For the text-containing cell, return its midpoint in [x, y] coordinate format. 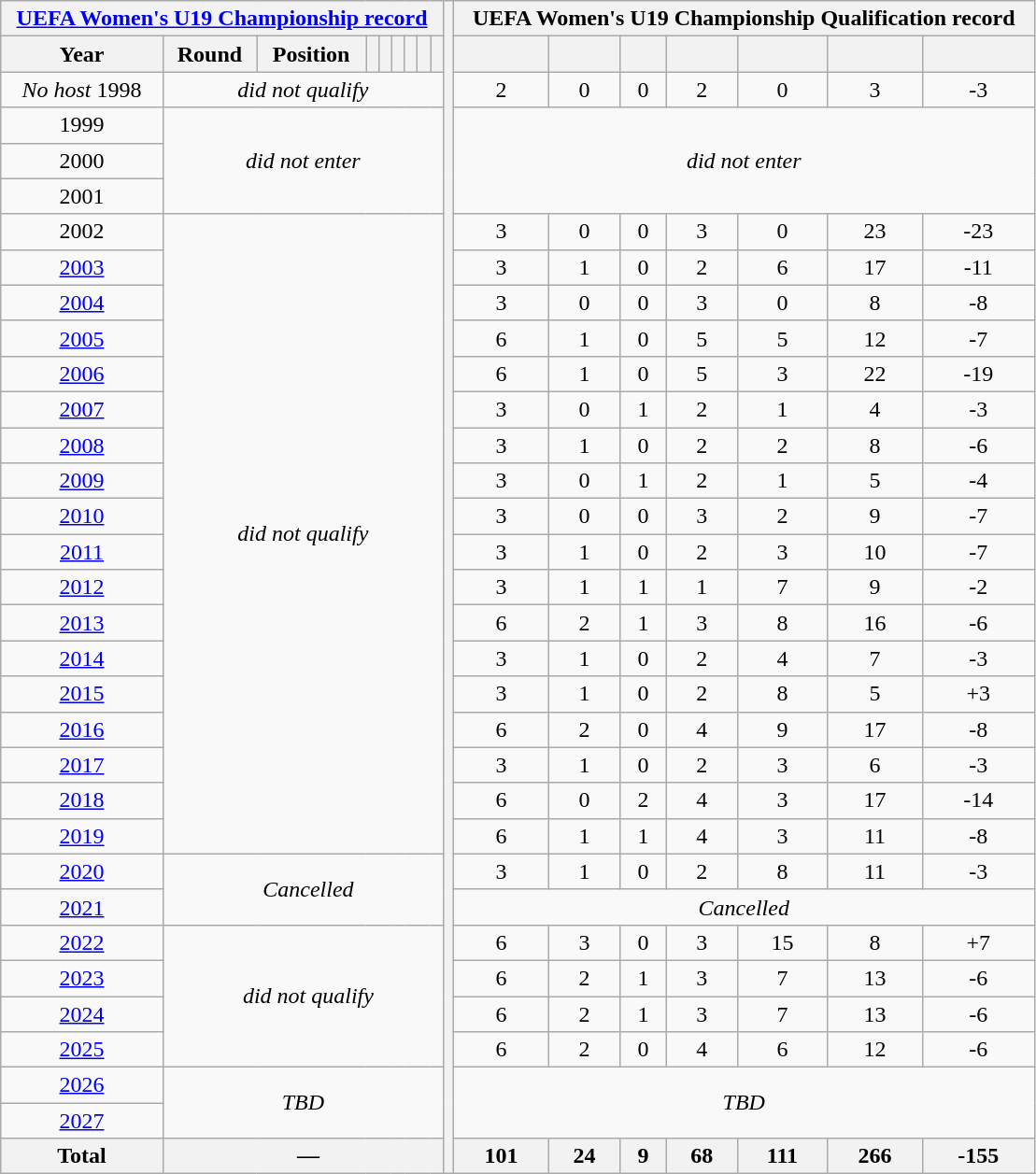
2000 [82, 161]
Year [82, 54]
2015 [82, 694]
-4 [978, 481]
-19 [978, 374]
2013 [82, 623]
2017 [82, 765]
23 [875, 232]
2009 [82, 481]
+3 [978, 694]
111 [782, 1156]
1999 [82, 125]
Round [209, 54]
101 [502, 1156]
16 [875, 623]
No host 1998 [82, 90]
2008 [82, 446]
2005 [82, 338]
2007 [82, 409]
UEFA Women's U19 Championship record [222, 19]
— [308, 1156]
2021 [82, 907]
2020 [82, 871]
22 [875, 374]
2023 [82, 978]
2004 [82, 303]
2010 [82, 516]
15 [782, 942]
Position [312, 54]
-2 [978, 587]
2014 [82, 658]
2026 [82, 1085]
2016 [82, 729]
2019 [82, 836]
-14 [978, 800]
2002 [82, 232]
2003 [82, 267]
2011 [82, 552]
2018 [82, 800]
-155 [978, 1156]
2006 [82, 374]
2012 [82, 587]
24 [584, 1156]
2027 [82, 1121]
68 [702, 1156]
2022 [82, 942]
Total [82, 1156]
2024 [82, 1013]
2025 [82, 1050]
10 [875, 552]
2001 [82, 196]
-11 [978, 267]
+7 [978, 942]
-23 [978, 232]
UEFA Women's U19 Championship Qualification record [744, 19]
266 [875, 1156]
